Capture the cell that displays the provided text and extract its [x, y] central coordinate. 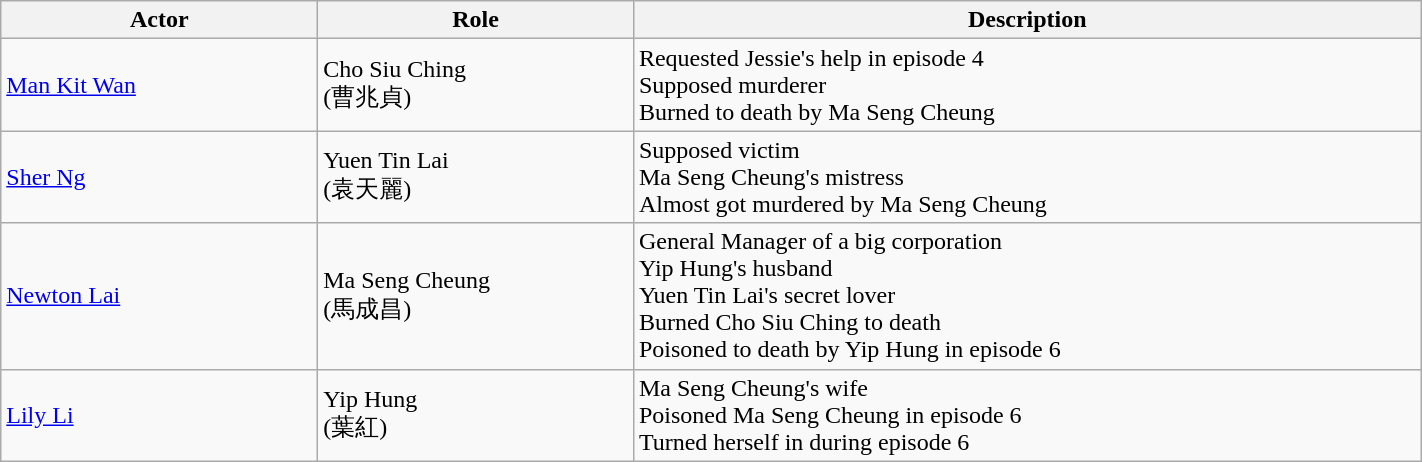
Man Kit Wan [160, 85]
Yip Hung(葉紅) [476, 415]
Sher Ng [160, 177]
Newton Lai [160, 296]
Ma Seng Cheung(馬成昌) [476, 296]
Description [1027, 20]
Supposed victimMa Seng Cheung's mistressAlmost got murdered by Ma Seng Cheung [1027, 177]
Lily Li [160, 415]
Yuen Tin Lai(袁天麗) [476, 177]
Role [476, 20]
Cho Siu Ching(曹兆貞) [476, 85]
Actor [160, 20]
Ma Seng Cheung's wifePoisoned Ma Seng Cheung in episode 6Turned herself in during episode 6 [1027, 415]
Requested Jessie's help in episode 4Supposed murdererBurned to death by Ma Seng Cheung [1027, 85]
